Return (X, Y) of the center of cell containing provided text 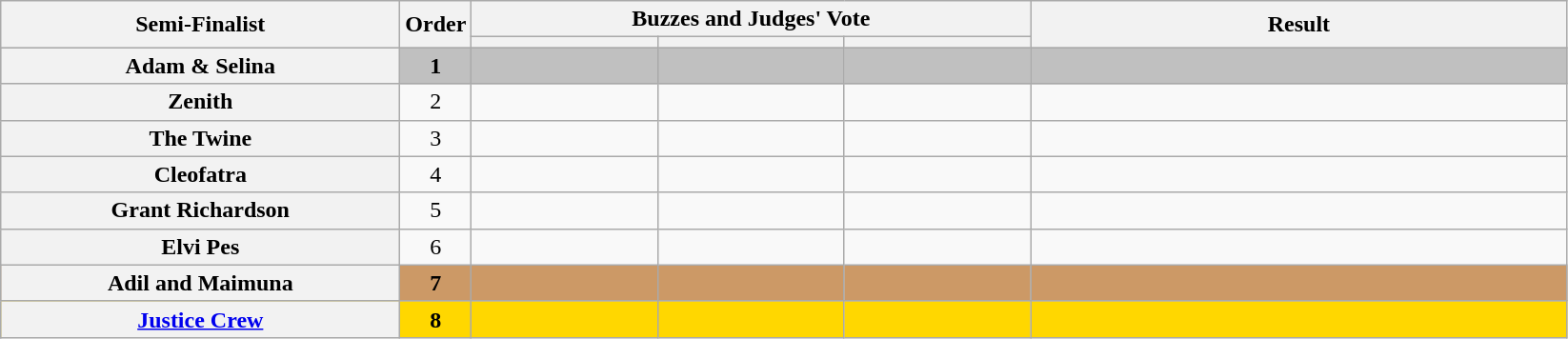
6 (436, 247)
Adam & Selina (200, 66)
Semi-Finalist (200, 25)
Zenith (200, 102)
Grant Richardson (200, 210)
1 (436, 66)
Elvi Pes (200, 247)
4 (436, 174)
3 (436, 138)
Result (1299, 25)
Order (436, 25)
Justice Crew (200, 319)
Cleofatra (200, 174)
5 (436, 210)
2 (436, 102)
The Twine (200, 138)
Buzzes and Judges' Vote (751, 19)
Adil and Maimuna (200, 283)
7 (436, 283)
8 (436, 319)
